For the text-containing cell, return its midpoint in (X, Y) coordinate format. 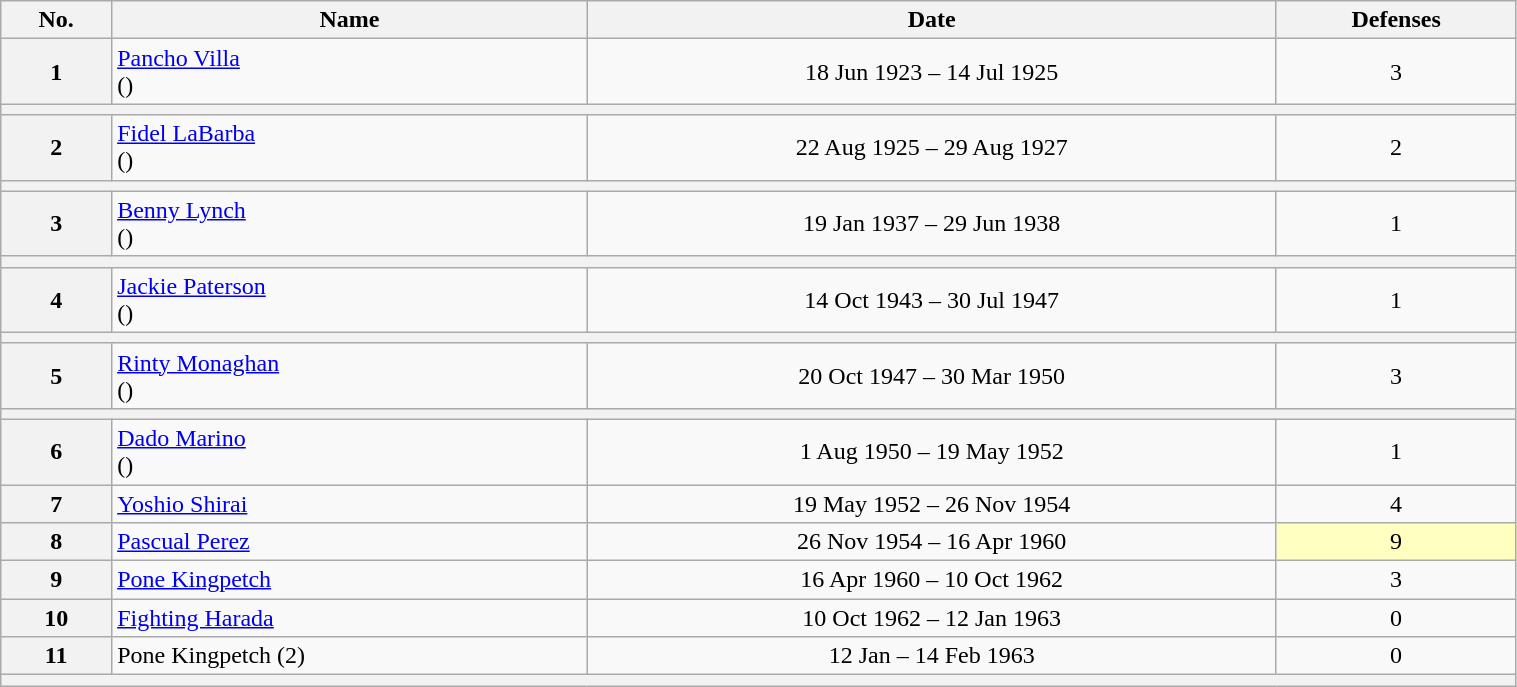
16 Apr 1960 – 10 Oct 1962 (932, 580)
12 Jan – 14 Feb 1963 (932, 656)
Rinty Monaghan() (350, 376)
Fighting Harada (350, 618)
18 Jun 1923 – 14 Jul 1925 (932, 72)
Pancho Villa() (350, 72)
Pone Kingpetch (350, 580)
Jackie Paterson() (350, 300)
Name (350, 20)
19 Jan 1937 – 29 Jun 1938 (932, 224)
10 (56, 618)
19 May 1952 – 26 Nov 1954 (932, 503)
Dado Marino() (350, 452)
Fidel LaBarba() (350, 148)
No. (56, 20)
14 Oct 1943 – 30 Jul 1947 (932, 300)
Pone Kingpetch (2) (350, 656)
Benny Lynch() (350, 224)
22 Aug 1925 – 29 Aug 1927 (932, 148)
Defenses (1396, 20)
1 Aug 1950 – 19 May 1952 (932, 452)
11 (56, 656)
6 (56, 452)
7 (56, 503)
Yoshio Shirai (350, 503)
Date (932, 20)
20 Oct 1947 – 30 Mar 1950 (932, 376)
26 Nov 1954 – 16 Apr 1960 (932, 542)
Pascual Perez (350, 542)
5 (56, 376)
8 (56, 542)
10 Oct 1962 – 12 Jan 1963 (932, 618)
